Extract the (X, Y) coordinate from the center of the cell holding the provided text.  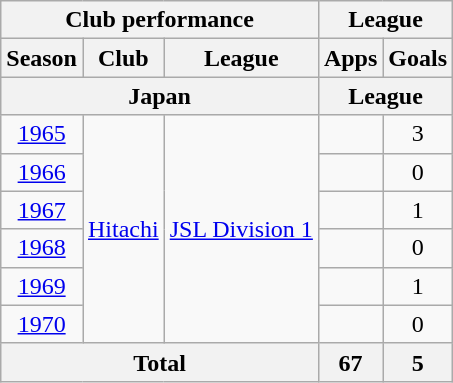
Apps (350, 58)
Japan (160, 96)
1965 (42, 134)
Hitachi (123, 229)
1968 (42, 248)
1969 (42, 286)
Total (160, 362)
1970 (42, 324)
1967 (42, 210)
Season (42, 58)
5 (418, 362)
JSL Division 1 (241, 229)
1966 (42, 172)
Goals (418, 58)
67 (350, 362)
3 (418, 134)
Club (123, 58)
Club performance (160, 20)
